Extract the [x, y] coordinate from the center of the cell holding the provided text.  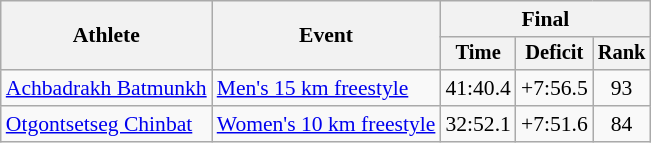
Event [326, 36]
Men's 15 km freestyle [326, 88]
Athlete [106, 36]
Deficit [554, 54]
Achbadrakh Batmunkh [106, 88]
41:40.4 [478, 88]
32:52.1 [478, 124]
Final [545, 19]
84 [622, 124]
+7:56.5 [554, 88]
Rank [622, 54]
93 [622, 88]
Women's 10 km freestyle [326, 124]
Otgontsetseg Chinbat [106, 124]
Time [478, 54]
+7:51.6 [554, 124]
